Scan for the cell matching the given text and deliver its [x, y] coordinate at center. 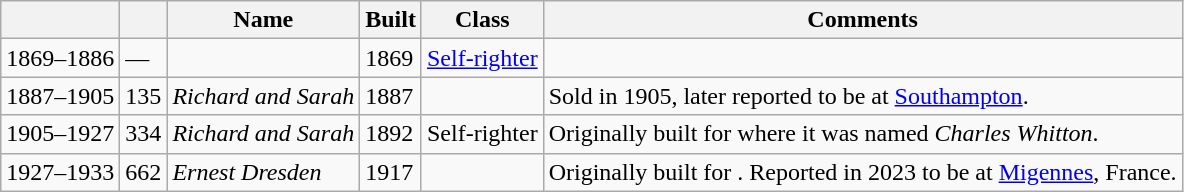
1892 [391, 134]
135 [144, 96]
Class [482, 20]
— [144, 58]
1869–1886 [60, 58]
Ernest Dresden [264, 172]
334 [144, 134]
Sold in 1905, later reported to be at Southampton. [862, 96]
Originally built for where it was named Charles Whitton. [862, 134]
Built [391, 20]
Originally built for . Reported in 2023 to be at Migennes, France. [862, 172]
662 [144, 172]
Name [264, 20]
1917 [391, 172]
1905–1927 [60, 134]
1887 [391, 96]
Comments [862, 20]
1927–1933 [60, 172]
1869 [391, 58]
1887–1905 [60, 96]
